For the text-containing cell, return its midpoint in (x, y) coordinate format. 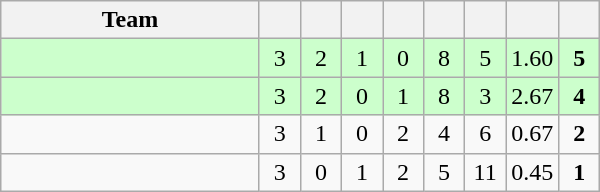
0.67 (532, 134)
11 (486, 172)
2.67 (532, 96)
0.45 (532, 172)
Team (130, 20)
1.60 (532, 58)
6 (486, 134)
